From the cell containing the given text, extract its center point as (x, y) coordinate. 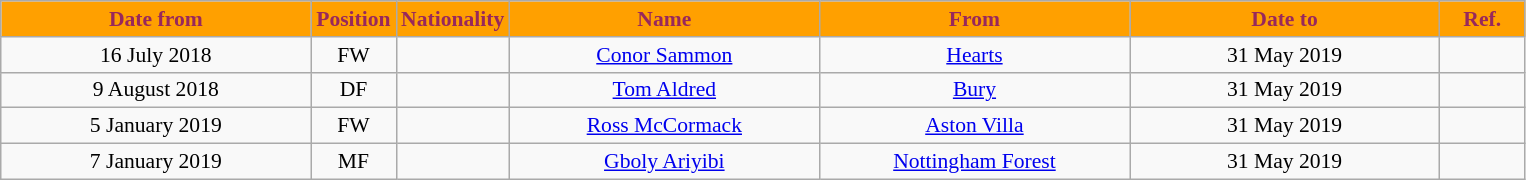
Date to (1285, 19)
Bury (974, 90)
5 January 2019 (156, 126)
7 January 2019 (156, 162)
DF (354, 90)
From (974, 19)
Gboly Ariyibi (664, 162)
MF (354, 162)
Nationality (452, 19)
Aston Villa (974, 126)
Conor Sammon (664, 55)
Ross McCormack (664, 126)
9 August 2018 (156, 90)
Date from (156, 19)
Tom Aldred (664, 90)
Position (354, 19)
16 July 2018 (156, 55)
Name (664, 19)
Hearts (974, 55)
Nottingham Forest (974, 162)
Ref. (1482, 19)
